Detect which cell encompasses the target text, then output its (x, y) center coordinate. 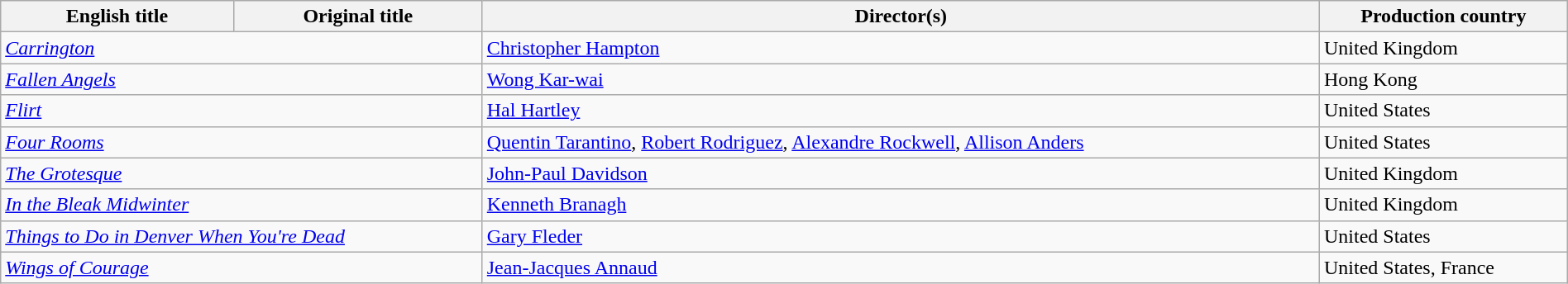
English title (117, 17)
Flirt (241, 111)
Fallen Angels (241, 79)
Hal Hartley (901, 111)
Carrington (241, 48)
Jean-Jacques Annaud (901, 267)
Wong Kar-wai (901, 79)
United States, France (1443, 267)
John-Paul Davidson (901, 173)
Kenneth Branagh (901, 205)
Gary Fleder (901, 236)
In the Bleak Midwinter (241, 205)
Director(s) (901, 17)
Original title (357, 17)
Quentin Tarantino, Robert Rodriguez, Alexandre Rockwell, Allison Anders (901, 142)
Four Rooms (241, 142)
Things to Do in Denver When You're Dead (241, 236)
Christopher Hampton (901, 48)
Wings of Courage (241, 267)
Production country (1443, 17)
The Grotesque (241, 173)
Hong Kong (1443, 79)
